Capture the cell that displays the provided text and extract its (x, y) central coordinate. 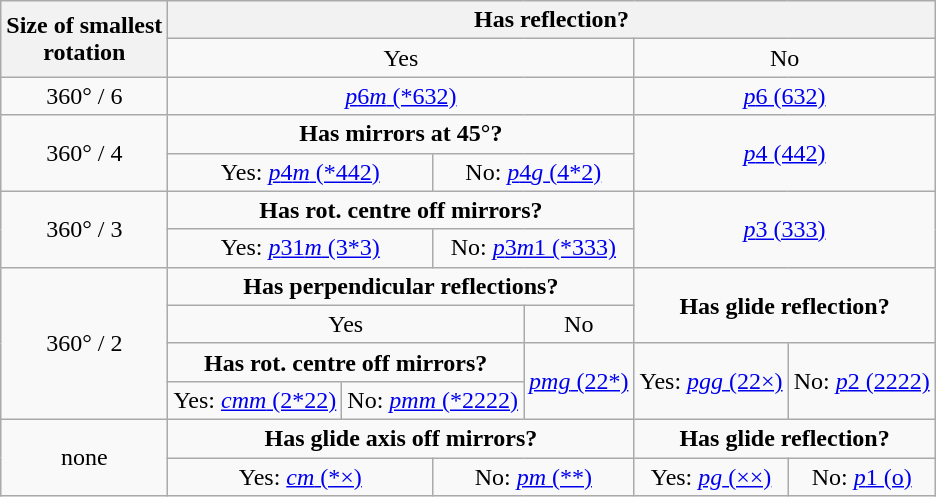
Yes: pg (××) (711, 477)
360° / 3 (84, 229)
p3 (333) (784, 229)
Yes: p4m (*442) (300, 172)
No: p1 (o) (862, 477)
360° / 2 (84, 343)
No: pmm (*2222) (433, 400)
Yes: p31m (3*3) (300, 248)
Yes: cmm (2*22) (255, 400)
pmg (22*) (579, 381)
Has reflection? (552, 20)
No: p4g (4*2) (534, 172)
No: pm (**) (534, 477)
No: p2 (2222) (862, 381)
none (84, 457)
360° / 4 (84, 153)
p6m (*632) (401, 96)
Size of smallestrotation (84, 39)
Has mirrors at 45°? (401, 134)
Has perpendicular reflections? (401, 286)
Yes: pgg (22×) (711, 381)
p6 (632) (784, 96)
360° / 6 (84, 96)
Has glide axis off mirrors? (401, 438)
Yes: cm (*×) (300, 477)
No: p3m1 (*333) (534, 248)
p4 (442) (784, 153)
